Extract the (x, y) coordinate from the center of the cell holding the provided text.  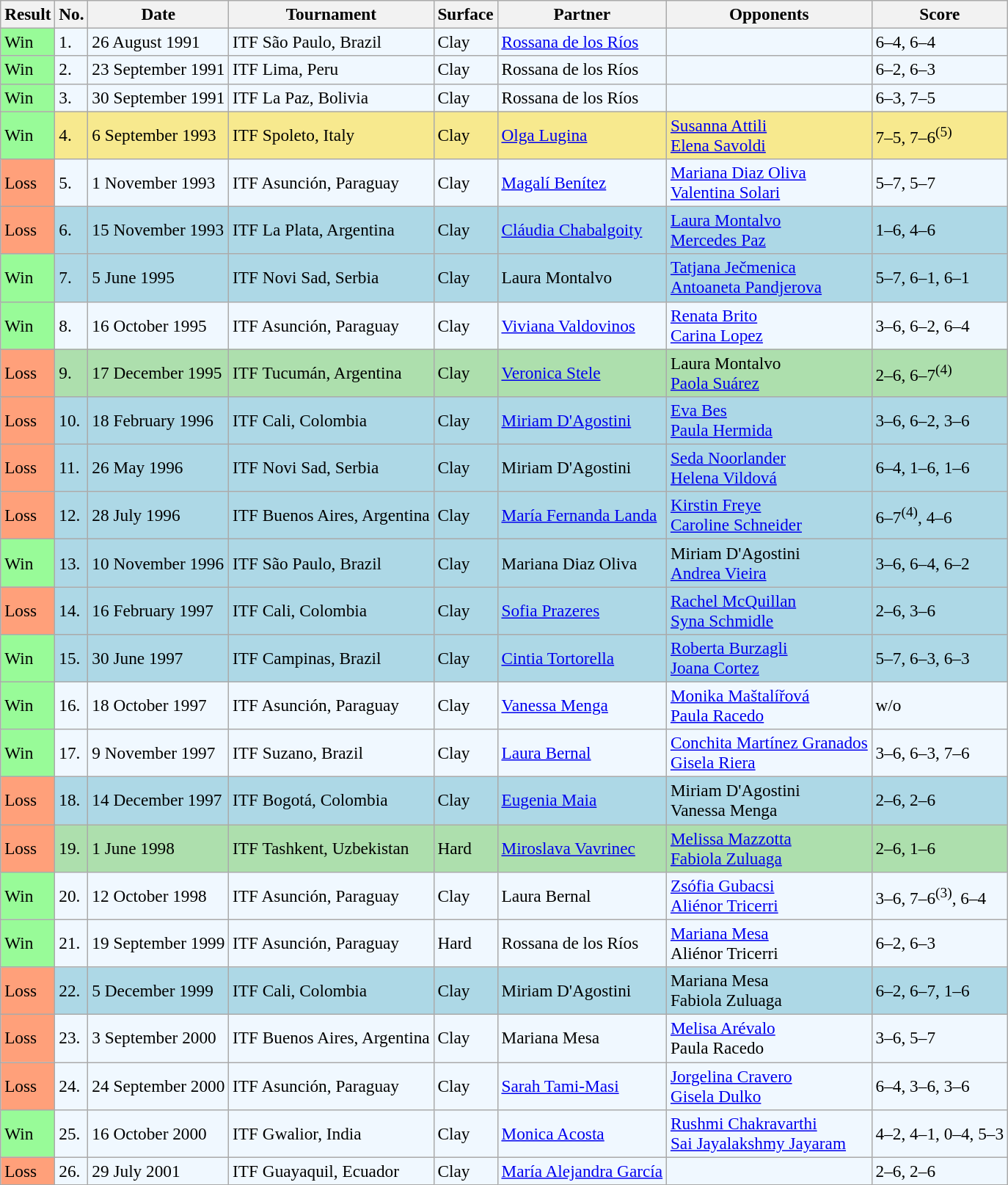
3. (72, 98)
30 September 1991 (158, 98)
Result (28, 14)
5–7, 5–7 (939, 182)
12 October 1998 (158, 895)
16 February 1997 (158, 610)
Partner (582, 14)
Melissa Mazzotta Fabiola Zuluaga (770, 848)
12. (72, 515)
8. (72, 326)
5. (72, 182)
18. (72, 800)
Vanessa Menga (582, 706)
6 September 1993 (158, 135)
3–6, 6–3, 7–6 (939, 753)
4–2, 4–1, 0–4, 5–3 (939, 1133)
18 October 1997 (158, 706)
1. (72, 42)
ITF Tashkent, Uzbekistan (332, 848)
Rachel McQuillan Syna Schmidle (770, 610)
Magalí Benítez (582, 182)
26. (72, 1171)
2. (72, 70)
Mariana Mesa (582, 1038)
ITF Bogotá, Colombia (332, 800)
4. (72, 135)
21. (72, 944)
24. (72, 1086)
6–7(4), 4–6 (939, 515)
Kirstin Freye Caroline Schneider (770, 515)
ITF Tucumán, Argentina (332, 373)
María Fernanda Landa (582, 515)
20. (72, 895)
Sarah Tami-Masi (582, 1086)
Tatjana Ječmenica Antoaneta Pandjerova (770, 277)
Miriam D'Agostini Andrea Vieira (770, 562)
No. (72, 14)
23 September 1991 (158, 70)
9 November 1997 (158, 753)
Mariana Diaz Oliva Valentina Solari (770, 182)
Monica Acosta (582, 1133)
19 September 1999 (158, 944)
1–6, 4–6 (939, 230)
1 November 1993 (158, 182)
ITF La Plata, Argentina (332, 230)
1 June 1998 (158, 848)
Veronica Stele (582, 373)
3–6, 6–2, 6–4 (939, 326)
10. (72, 420)
Laura Montalvo Paola Suárez (770, 373)
6–4, 1–6, 1–6 (939, 468)
Opponents (770, 14)
Cintia Tortorella (582, 657)
6–3, 7–5 (939, 98)
Mariana Mesa Aliénor Tricerri (770, 944)
6–2, 6–7, 1–6 (939, 991)
Surface (465, 14)
9. (72, 373)
2–6, 3–6 (939, 610)
14. (72, 610)
26 May 1996 (158, 468)
6. (72, 230)
24 September 2000 (158, 1086)
ITF Lima, Peru (332, 70)
Laura Montalvo Mercedes Paz (770, 230)
Cláudia Chabalgoity (582, 230)
19. (72, 848)
Roberta Burzagli Joana Cortez (770, 657)
Tournament (332, 14)
Rushmi Chakravarthi Sai Jayalakshmy Jayaram (770, 1133)
ITF Suzano, Brazil (332, 753)
10 November 1996 (158, 562)
Renata Brito Carina Lopez (770, 326)
15. (72, 657)
Score (939, 14)
30 June 1997 (158, 657)
Eva Bes Paula Hermida (770, 420)
Laura Montalvo (582, 277)
23. (72, 1038)
ITF Campinas, Brazil (332, 657)
7. (72, 277)
ITF Guayaquil, Ecuador (332, 1171)
ITF Gwalior, India (332, 1133)
Jorgelina Cravero Gisela Dulko (770, 1086)
5 December 1999 (158, 991)
Seda Noorlander Helena Vildová (770, 468)
7–5, 7–6(5) (939, 135)
3 September 2000 (158, 1038)
Miriam D'Agostini Vanessa Menga (770, 800)
3–6, 6–4, 6–2 (939, 562)
Susanna Attili Elena Savoldi (770, 135)
2–6, 1–6 (939, 848)
29 July 2001 (158, 1171)
17. (72, 753)
Viviana Valdovinos (582, 326)
Date (158, 14)
Sofia Prazeres (582, 610)
14 December 1997 (158, 800)
3–6, 7–6(3), 6–4 (939, 895)
16 October 1995 (158, 326)
5–7, 6–1, 6–1 (939, 277)
Olga Lugina (582, 135)
28 July 1996 (158, 515)
16 October 2000 (158, 1133)
ITF Spoleto, Italy (332, 135)
Zsófia Gubacsi Aliénor Tricerri (770, 895)
Mariana Mesa Fabiola Zuluaga (770, 991)
15 November 1993 (158, 230)
17 December 1995 (158, 373)
18 February 1996 (158, 420)
11. (72, 468)
Mariana Diaz Oliva (582, 562)
13. (72, 562)
5 June 1995 (158, 277)
w/o (939, 706)
6–4, 6–4 (939, 42)
26 August 1991 (158, 42)
25. (72, 1133)
3–6, 6–2, 3–6 (939, 420)
Eugenia Maia (582, 800)
6–4, 3–6, 3–6 (939, 1086)
Melisa Arévalo Paula Racedo (770, 1038)
3–6, 5–7 (939, 1038)
Miroslava Vavrinec (582, 848)
ITF La Paz, Bolivia (332, 98)
Conchita Martínez Granados Gisela Riera (770, 753)
2–6, 6–7(4) (939, 373)
Monika Maštalířová Paula Racedo (770, 706)
María Alejandra García (582, 1171)
16. (72, 706)
22. (72, 991)
5–7, 6–3, 6–3 (939, 657)
